Provide the [X, Y] coordinate of the cell's center where the given text is located.  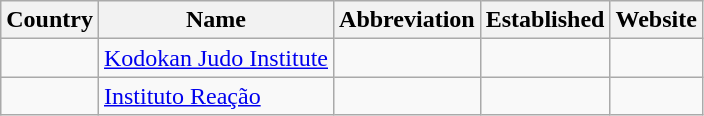
Name [216, 20]
Country [50, 20]
Established [545, 20]
Abbreviation [408, 20]
Instituto Reação [216, 96]
Website [656, 20]
Kodokan Judo Institute [216, 58]
